Find where the given text appears and provide that cell's center as [x, y] coordinate. 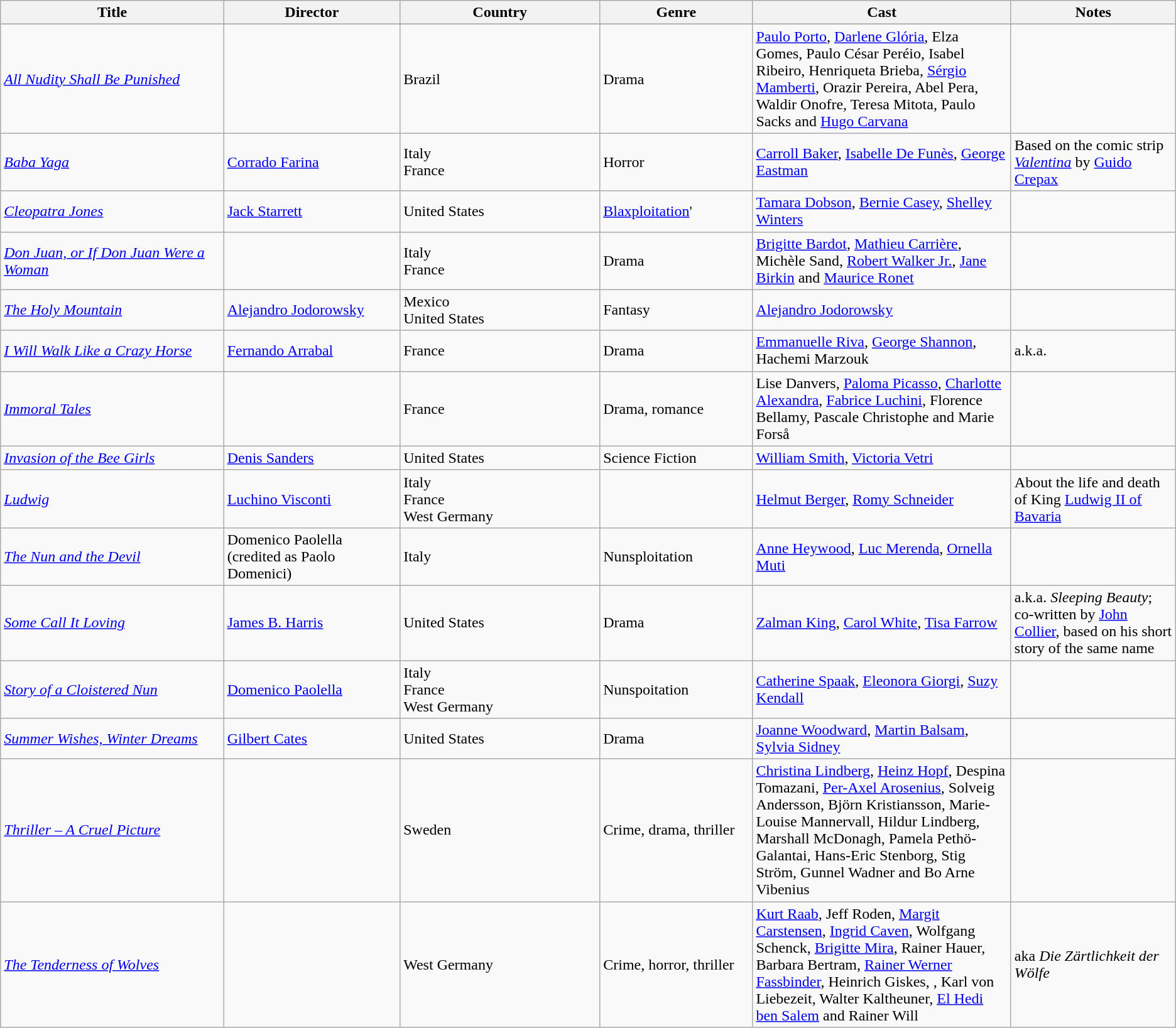
Thriller – A Cruel Picture [112, 830]
Sweden [500, 830]
Brazil [500, 79]
Baba Yaga [112, 162]
Horror [676, 162]
Nunsploitation [676, 556]
a.k.a. Sleeping Beauty; co-written by John Collier, based on his short story of the same name [1093, 623]
Crime, horror, thriller [676, 965]
Genre [676, 13]
Nunspoitation [676, 690]
Director [312, 13]
Emmanuelle Riva, George Shannon, Hachemi Marzouk [882, 350]
Science Fiction [676, 458]
Lise Danvers, Paloma Picasso, Charlotte Alexandra, Fabrice Luchini, Florence Bellamy, Pascale Christophe and Marie Forså [882, 408]
Catherine Spaak, Eleonora Giorgi, Suzy Kendall [882, 690]
James B. Harris [312, 623]
Gilbert Cates [312, 739]
The Holy Mountain [112, 310]
Based on the comic strip Valentina by Guido Crepax [1093, 162]
Some Call It Loving [112, 623]
Italy [500, 556]
West Germany [500, 965]
Country [500, 13]
Story of a Cloistered Nun [112, 690]
About the life and death of King Ludwig II of Bavaria [1093, 499]
Drama, romance [676, 408]
Domenico Paolella [312, 690]
Anne Heywood, Luc Merenda, Ornella Muti [882, 556]
Tamara Dobson, Bernie Casey, Shelley Winters [882, 211]
Fantasy [676, 310]
Joanne Woodward, Martin Balsam, Sylvia Sidney [882, 739]
Denis Sanders [312, 458]
The Tenderness of Wolves [112, 965]
Blaxploitation' [676, 211]
I Will Walk Like a Crazy Horse [112, 350]
Notes [1093, 13]
The Nun and the Devil [112, 556]
Ludwig [112, 499]
aka Die Zärtlichkeit der Wölfe [1093, 965]
Summer Wishes, Winter Dreams [112, 739]
Zalman King, Carol White, Tisa Farrow [882, 623]
Crime, drama, thriller [676, 830]
a.k.a. [1093, 350]
MexicoUnited States [500, 310]
William Smith, Victoria Vetri [882, 458]
Invasion of the Bee Girls [112, 458]
All Nudity Shall Be Punished [112, 79]
Carroll Baker, Isabelle De Funès, George Eastman [882, 162]
Domenico Paolella (credited as Paolo Domenici) [312, 556]
Immoral Tales [112, 408]
Helmut Berger, Romy Schneider [882, 499]
Jack Starrett [312, 211]
Luchino Visconti [312, 499]
Fernando Arrabal [312, 350]
Cleopatra Jones [112, 211]
Don Juan, or If Don Juan Were a Woman [112, 261]
Title [112, 13]
Brigitte Bardot, Mathieu Carrière, Michèle Sand, Robert Walker Jr., Jane Birkin and Maurice Ronet [882, 261]
Corrado Farina [312, 162]
Cast [882, 13]
